Capture the cell that displays the provided text and extract its (X, Y) central coordinate. 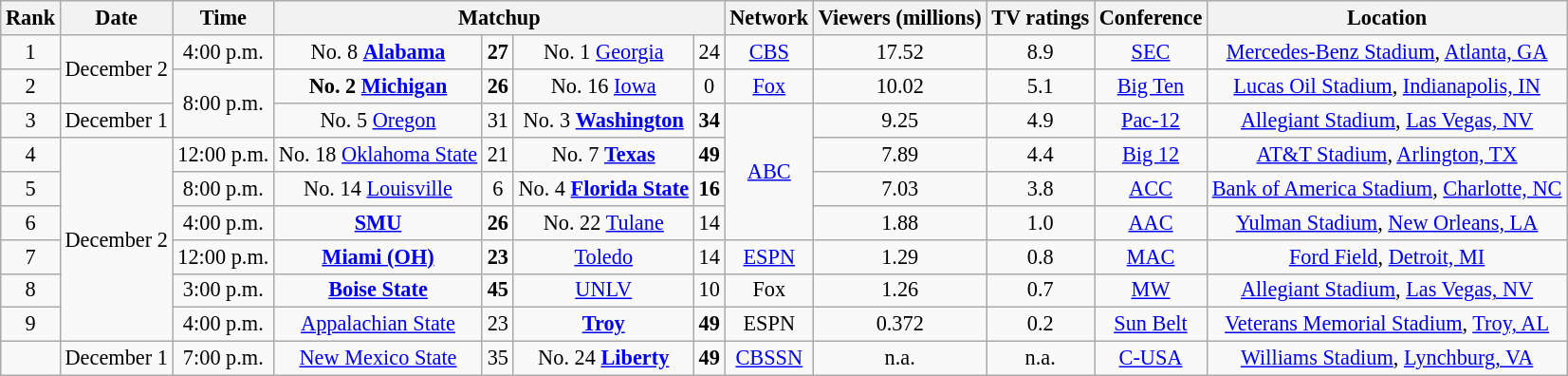
35 (497, 359)
9.25 (899, 120)
UNLV (603, 291)
1.26 (899, 291)
5.1 (1041, 85)
ABC (768, 171)
No. 18 Oklahoma State (378, 154)
0 (710, 85)
16 (710, 188)
7:00 p.m. (223, 359)
31 (497, 120)
Big Ten (1152, 85)
Viewers (millions) (899, 18)
No. 16 Iowa (603, 85)
0.7 (1041, 291)
45 (497, 291)
Williams Stadium, Lynchburg, VA (1387, 359)
TV ratings (1041, 18)
10.02 (899, 85)
SMU (378, 222)
2 (30, 85)
1.88 (899, 222)
Troy (603, 325)
MAC (1152, 256)
7 (30, 256)
17.52 (899, 52)
21 (497, 154)
Sun Belt (1152, 325)
Toledo (603, 256)
Lucas Oil Stadium, Indianapolis, IN (1387, 85)
Ford Field, Detroit, MI (1387, 256)
3.8 (1041, 188)
No. 1 Georgia (603, 52)
AT&T Stadium, Arlington, TX (1387, 154)
CBSSN (768, 359)
C-USA (1152, 359)
Miami (OH) (378, 256)
27 (497, 52)
0.372 (899, 325)
0.8 (1041, 256)
No. 22 Tulane (603, 222)
AAC (1152, 222)
Conference (1152, 18)
9 (30, 325)
Boise State (378, 291)
Time (223, 18)
8 (30, 291)
1.0 (1041, 222)
No. 8 Alabama (378, 52)
New Mexico State (378, 359)
8.9 (1041, 52)
34 (710, 120)
No. 7 Texas (603, 154)
4.4 (1041, 154)
0.2 (1041, 325)
Location (1387, 18)
Appalachian State (378, 325)
3:00 p.m. (223, 291)
Rank (30, 18)
Veterans Memorial Stadium, Troy, AL (1387, 325)
Network (768, 18)
Mercedes-Benz Stadium, Atlanta, GA (1387, 52)
Yulman Stadium, New Orleans, LA (1387, 222)
CBS (768, 52)
5 (30, 188)
4.9 (1041, 120)
1.29 (899, 256)
7.03 (899, 188)
MW (1152, 291)
Matchup (499, 18)
No. 3 Washington (603, 120)
ACC (1152, 188)
Bank of America Stadium, Charlotte, NC (1387, 188)
3 (30, 120)
4 (30, 154)
24 (710, 52)
No. 14 Louisville (378, 188)
Big 12 (1152, 154)
Date (116, 18)
Pac-12 (1152, 120)
No. 5 Oregon (378, 120)
7.89 (899, 154)
No. 4 Florida State (603, 188)
SEC (1152, 52)
No. 2 Michigan (378, 85)
1 (30, 52)
10 (710, 291)
No. 24 Liberty (603, 359)
